Locate the cell with the specified text and output its (x, y) center coordinate. 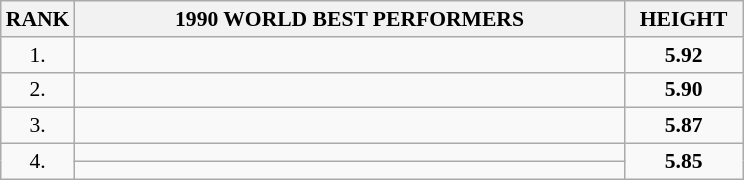
1. (38, 55)
5.85 (684, 162)
5.87 (684, 126)
4. (38, 162)
HEIGHT (684, 19)
5.90 (684, 90)
1990 WORLD BEST PERFORMERS (349, 19)
2. (38, 90)
3. (38, 126)
RANK (38, 19)
5.92 (684, 55)
